Pinpoint the cell where the given text exists, returning its [X, Y] midpoint coordinate. 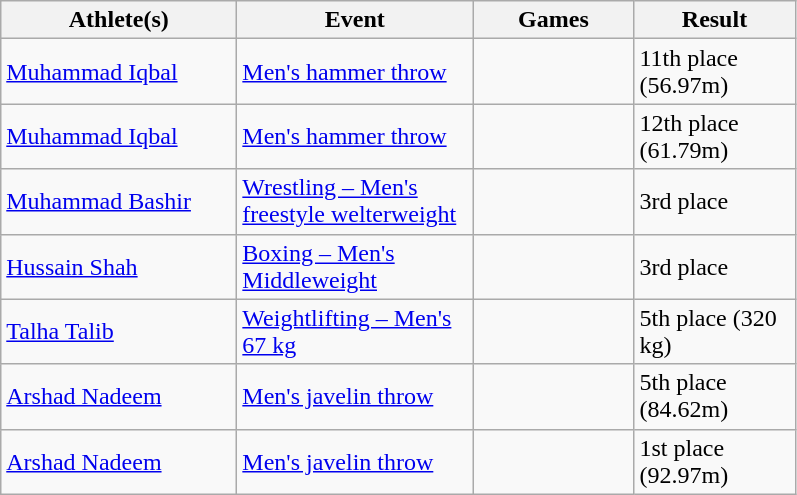
12th place (61.79m) [714, 136]
5th place (320 kg) [714, 332]
1st place (92.97m) [714, 462]
Athlete(s) [119, 20]
Talha Talib [119, 332]
Result [714, 20]
5th place (84.62m) [714, 396]
Weightlifting – Men's 67 kg [355, 332]
Muhammad Bashir [119, 202]
11th place (56.97m) [714, 72]
Wrestling – Men's freestyle welterweight [355, 202]
Boxing – Men's Middleweight [355, 266]
Games [554, 20]
Event [355, 20]
Hussain Shah [119, 266]
